Find where the given text appears and provide that cell's center as (X, Y) coordinate. 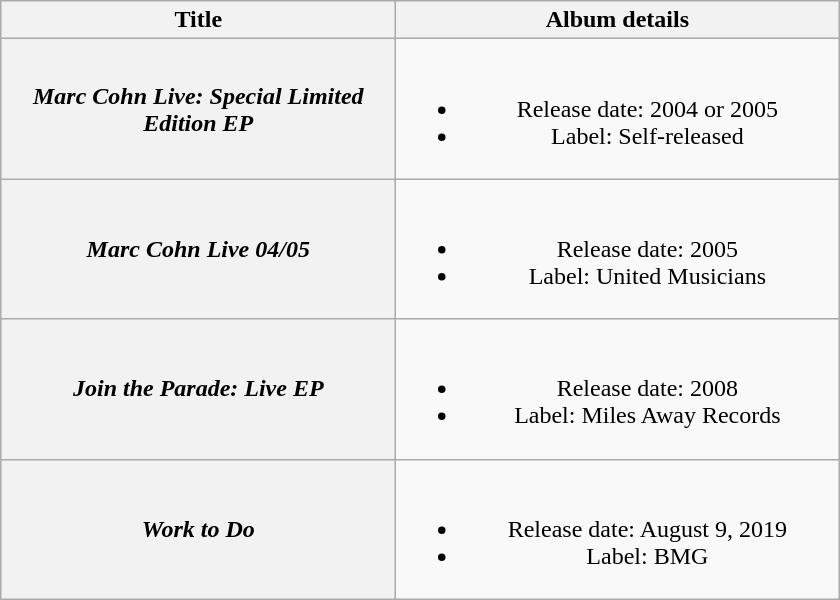
Release date: 2008Label: Miles Away Records (618, 389)
Release date: 2004 or 2005Label: Self-released (618, 109)
Work to Do (198, 529)
Release date: August 9, 2019Label: BMG (618, 529)
Marc Cohn Live: Special Limited Edition EP (198, 109)
Release date: 2005Label: United Musicians (618, 249)
Join the Parade: Live EP (198, 389)
Marc Cohn Live 04/05 (198, 249)
Album details (618, 20)
Title (198, 20)
